Return [X, Y] of the center of cell containing provided text 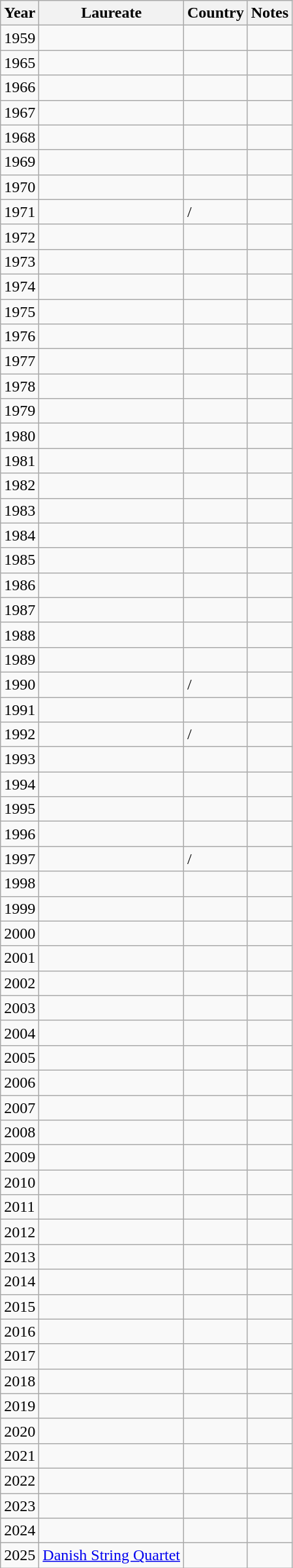
Notes [270, 13]
1969 [20, 162]
2005 [20, 1058]
2006 [20, 1082]
1968 [20, 137]
1967 [20, 112]
1985 [20, 560]
1970 [20, 187]
1972 [20, 237]
2017 [20, 1356]
1990 [20, 684]
2007 [20, 1108]
Danish String Quartet [112, 1556]
2003 [20, 1008]
1997 [20, 859]
2009 [20, 1158]
Laureate [112, 13]
1994 [20, 784]
1959 [20, 38]
1989 [20, 659]
1976 [20, 337]
1986 [20, 585]
2011 [20, 1207]
2020 [20, 1431]
2001 [20, 958]
1965 [20, 63]
2016 [20, 1331]
1971 [20, 212]
2022 [20, 1480]
2021 [20, 1456]
2002 [20, 983]
1993 [20, 759]
1974 [20, 286]
1980 [20, 436]
2012 [20, 1232]
Country [216, 13]
1984 [20, 535]
1988 [20, 635]
1973 [20, 261]
1987 [20, 610]
2014 [20, 1282]
1978 [20, 386]
1977 [20, 361]
1975 [20, 312]
2010 [20, 1182]
1981 [20, 461]
2015 [20, 1307]
2008 [20, 1133]
2018 [20, 1381]
1995 [20, 809]
2004 [20, 1033]
1996 [20, 834]
1982 [20, 486]
1992 [20, 735]
2019 [20, 1406]
2000 [20, 933]
1979 [20, 411]
1998 [20, 884]
2013 [20, 1257]
1983 [20, 510]
2025 [20, 1556]
Year [20, 13]
1991 [20, 709]
1966 [20, 88]
1999 [20, 909]
2024 [20, 1531]
2023 [20, 1505]
